Pinpoint the cell where the given text exists, returning its (X, Y) midpoint coordinate. 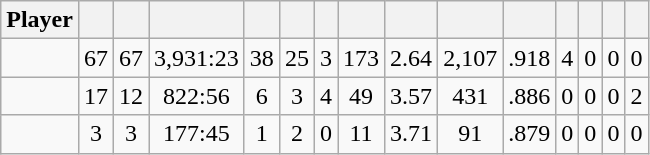
173 (362, 58)
3,931:23 (197, 58)
2.64 (412, 58)
Player (40, 20)
6 (262, 96)
3.71 (412, 134)
3.57 (412, 96)
12 (132, 96)
1 (262, 134)
.886 (530, 96)
177:45 (197, 134)
.918 (530, 58)
.879 (530, 134)
49 (362, 96)
91 (470, 134)
2,107 (470, 58)
822:56 (197, 96)
38 (262, 58)
11 (362, 134)
25 (296, 58)
431 (470, 96)
17 (96, 96)
